Identify which cell holds the provided text, then report its (X, Y) central coordinate. 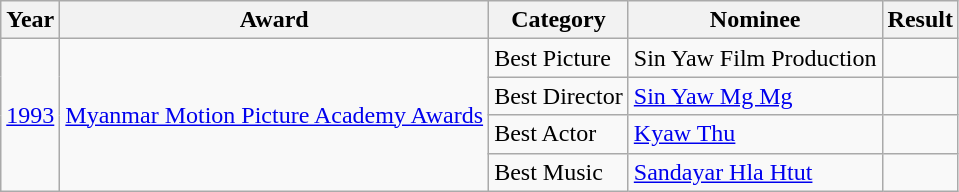
Best Actor (559, 134)
Year (30, 20)
Award (274, 20)
Best Picture (559, 58)
Result (920, 20)
Kyaw Thu (755, 134)
Nominee (755, 20)
1993 (30, 115)
Best Director (559, 96)
Sin Yaw Film Production (755, 58)
Best Music (559, 172)
Category (559, 20)
Sandayar Hla Htut (755, 172)
Myanmar Motion Picture Academy Awards (274, 115)
Sin Yaw Mg Mg (755, 96)
